Find where the given text appears and provide that cell's center as [X, Y] coordinate. 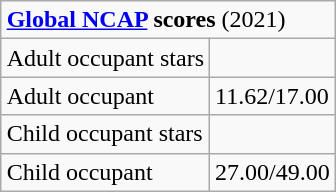
Adult occupant [105, 96]
11.62/17.00 [273, 96]
Adult occupant stars [105, 58]
Global NCAP scores (2021) [168, 20]
Child occupant [105, 172]
Child occupant stars [105, 134]
27.00/49.00 [273, 172]
